Detect which cell encompasses the target text, then output its (X, Y) center coordinate. 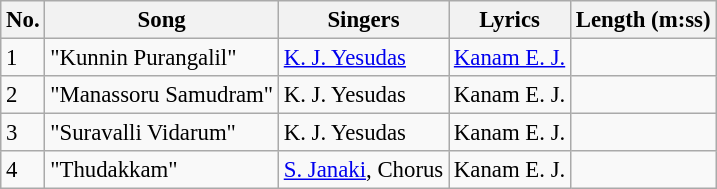
"Thudakkam" (162, 170)
Singers (363, 20)
1 (23, 58)
"Kunnin Purangalil" (162, 58)
"Manassoru Samudram" (162, 95)
Song (162, 20)
4 (23, 170)
3 (23, 133)
S. Janaki, Chorus (363, 170)
"Suravalli Vidarum" (162, 133)
2 (23, 95)
No. (23, 20)
Length (m:ss) (642, 20)
Lyrics (510, 20)
